Search for the cell housing the specified text and yield its [x, y] center coordinate. 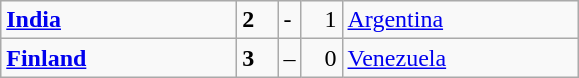
Finland [119, 58]
India [119, 20]
– [290, 58]
2 [258, 20]
- [290, 20]
1 [322, 20]
0 [322, 58]
Argentina [460, 20]
Venezuela [460, 58]
3 [258, 58]
